Identify which cell holds the provided text, then report its [X, Y] central coordinate. 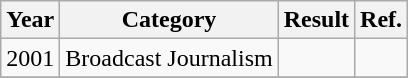
Broadcast Journalism [169, 58]
Ref. [382, 20]
Category [169, 20]
Result [316, 20]
2001 [30, 58]
Year [30, 20]
